Find where the given text appears and provide that cell's center as [x, y] coordinate. 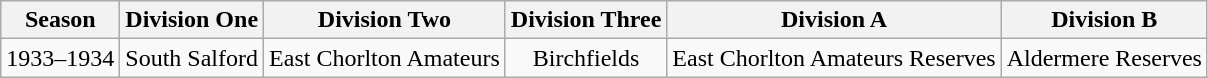
South Salford [192, 58]
1933–1934 [60, 58]
Division B [1104, 20]
Birchfields [586, 58]
Division Two [385, 20]
Division One [192, 20]
East Chorlton Amateurs Reserves [834, 58]
Division A [834, 20]
East Chorlton Amateurs [385, 58]
Division Three [586, 20]
Aldermere Reserves [1104, 58]
Season [60, 20]
